Output the (X, Y) coordinate of the center of the cell containing the given text.  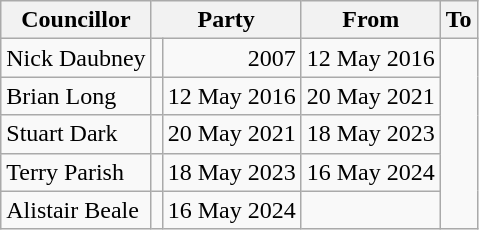
Nick Daubney (76, 58)
From (370, 20)
Terry Parish (76, 172)
Alistair Beale (76, 210)
Brian Long (76, 96)
To (458, 20)
Stuart Dark (76, 134)
2007 (232, 58)
Party (226, 20)
Councillor (76, 20)
